Determine the (x, y) coordinate at the center of the cell enclosing the given text.  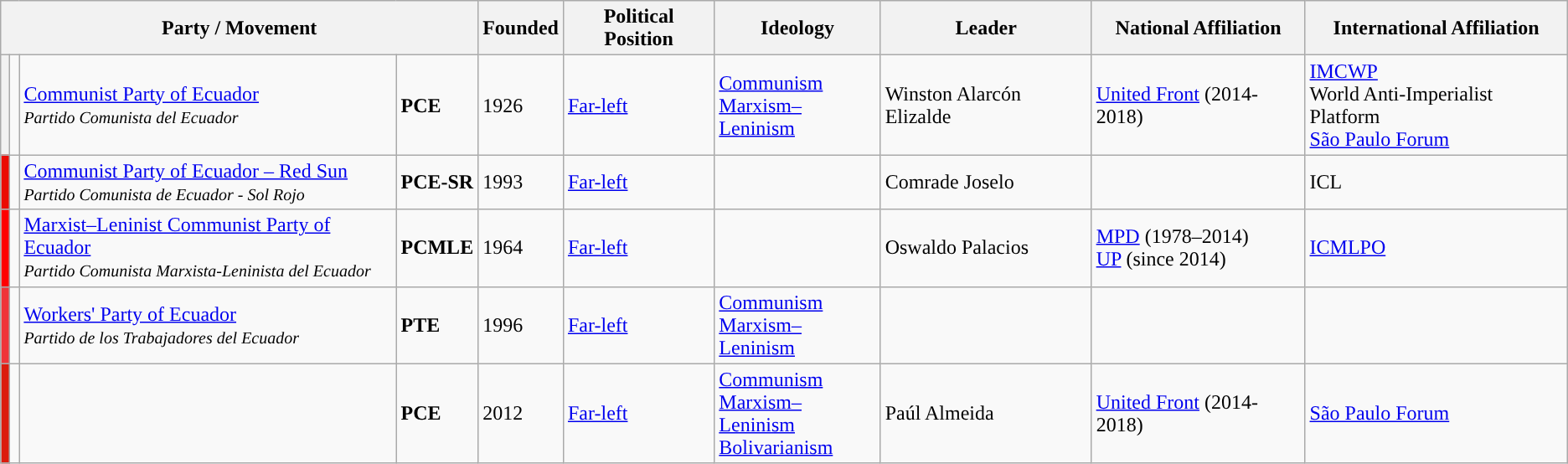
Founded (521, 28)
1926 (521, 106)
1964 (521, 248)
IMCWPWorld Anti-Imperialist PlatformSão Paulo Forum (1436, 106)
MPD (1978–2014)UP (since 2014) (1198, 248)
Paúl Almeida (986, 414)
Marxist–Leninist Communist Party of EcuadorPartido Comunista Marxista-Leninista del Ecuador (208, 248)
Ideology (797, 28)
ICMLPO (1436, 248)
São Paulo Forum (1436, 414)
PTE (437, 325)
2012 (521, 414)
Communist Party of EcuadorPartido Comunista del Ecuador (208, 106)
Leader (986, 28)
ICL (1436, 183)
Communist Party of Ecuador – Red SunPartido Comunista de Ecuador - Sol Rojo (208, 183)
CommunismMarxism–LeninismBolivarianism (797, 414)
International Affiliation (1436, 28)
Oswaldo Palacios (986, 248)
PCMLE (437, 248)
PCE-SR (437, 183)
Political Position (638, 28)
Party / Movement (240, 28)
Workers' Party of EcuadorPartido de los Trabajadores del Ecuador (208, 325)
Comrade Joselo (986, 183)
Winston Alarcón Elizalde (986, 106)
1996 (521, 325)
National Affiliation (1198, 28)
1993 (521, 183)
